Identify which cell holds the provided text, then report its (x, y) central coordinate. 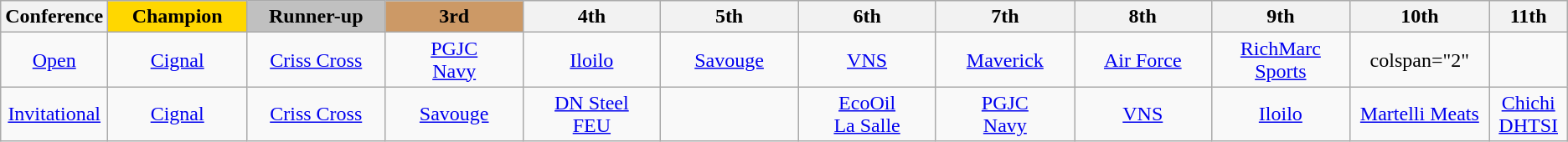
Invitational (54, 114)
Open (54, 60)
9th (1280, 17)
Chichi DHTSI (1528, 114)
Martelli Meats (1421, 114)
11th (1528, 17)
Air Force (1142, 60)
DN SteelFEU (591, 114)
3rd (454, 17)
Maverick (1005, 60)
Champion (178, 17)
colspan="2" (1421, 60)
7th (1005, 17)
RichMarcSports (1280, 60)
8th (1142, 17)
Conference (54, 17)
4th (591, 17)
EcoOilLa Salle (867, 114)
5th (729, 17)
10th (1421, 17)
Runner-up (317, 17)
6th (867, 17)
